For the text-containing cell, return its midpoint in (X, Y) coordinate format. 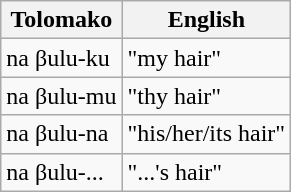
"thy hair" (206, 96)
"...'s hair" (206, 172)
na βulu-ku (62, 58)
na βulu-... (62, 172)
"his/her/its hair" (206, 134)
na βulu-mu (62, 96)
Tolomako (62, 20)
"my hair" (206, 58)
English (206, 20)
na βulu-na (62, 134)
